For the text-containing cell, return its midpoint in [X, Y] coordinate format. 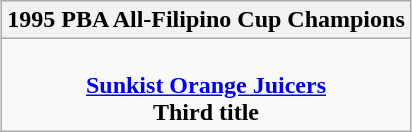
Sunkist Orange Juicers Third title [206, 85]
1995 PBA All-Filipino Cup Champions [206, 20]
